Return the [X, Y] coordinate for the center point of the cell that contains the specified text.  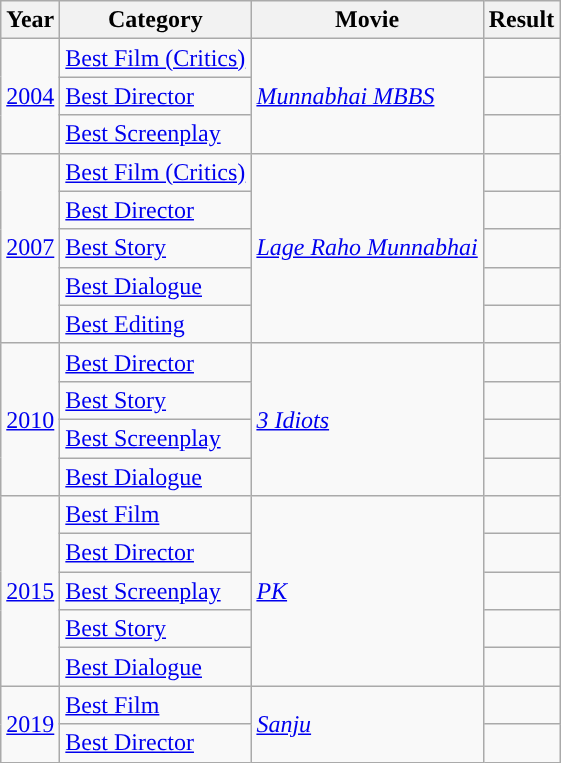
PK [367, 591]
2010 [30, 419]
2004 [30, 96]
Year [30, 20]
Munnabhai MBBS [367, 96]
3 Idiots [367, 419]
2019 [30, 724]
Category [156, 20]
Sanju [367, 724]
Result [521, 20]
2007 [30, 248]
2015 [30, 591]
Movie [367, 20]
Lage Raho Munnabhai [367, 248]
Best Editing [156, 324]
